Locate the cell with the specified text and output its (X, Y) center coordinate. 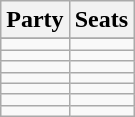
Seats (101, 20)
Party (35, 20)
